Pinpoint the cell where the given text exists, returning its (X, Y) midpoint coordinate. 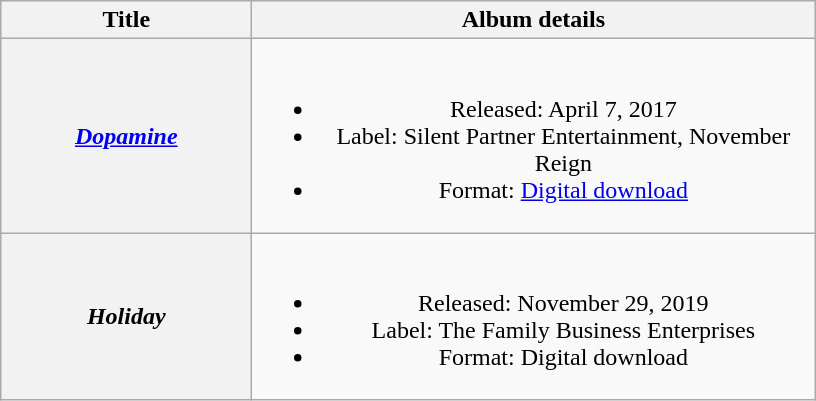
Holiday (126, 316)
Title (126, 20)
Released: November 29, 2019Label: The Family Business EnterprisesFormat: Digital download (534, 316)
Album details (534, 20)
Dopamine (126, 136)
Released: April 7, 2017Label: Silent Partner Entertainment, November ReignFormat: Digital download (534, 136)
